From the cell containing the given text, extract its center point as (X, Y) coordinate. 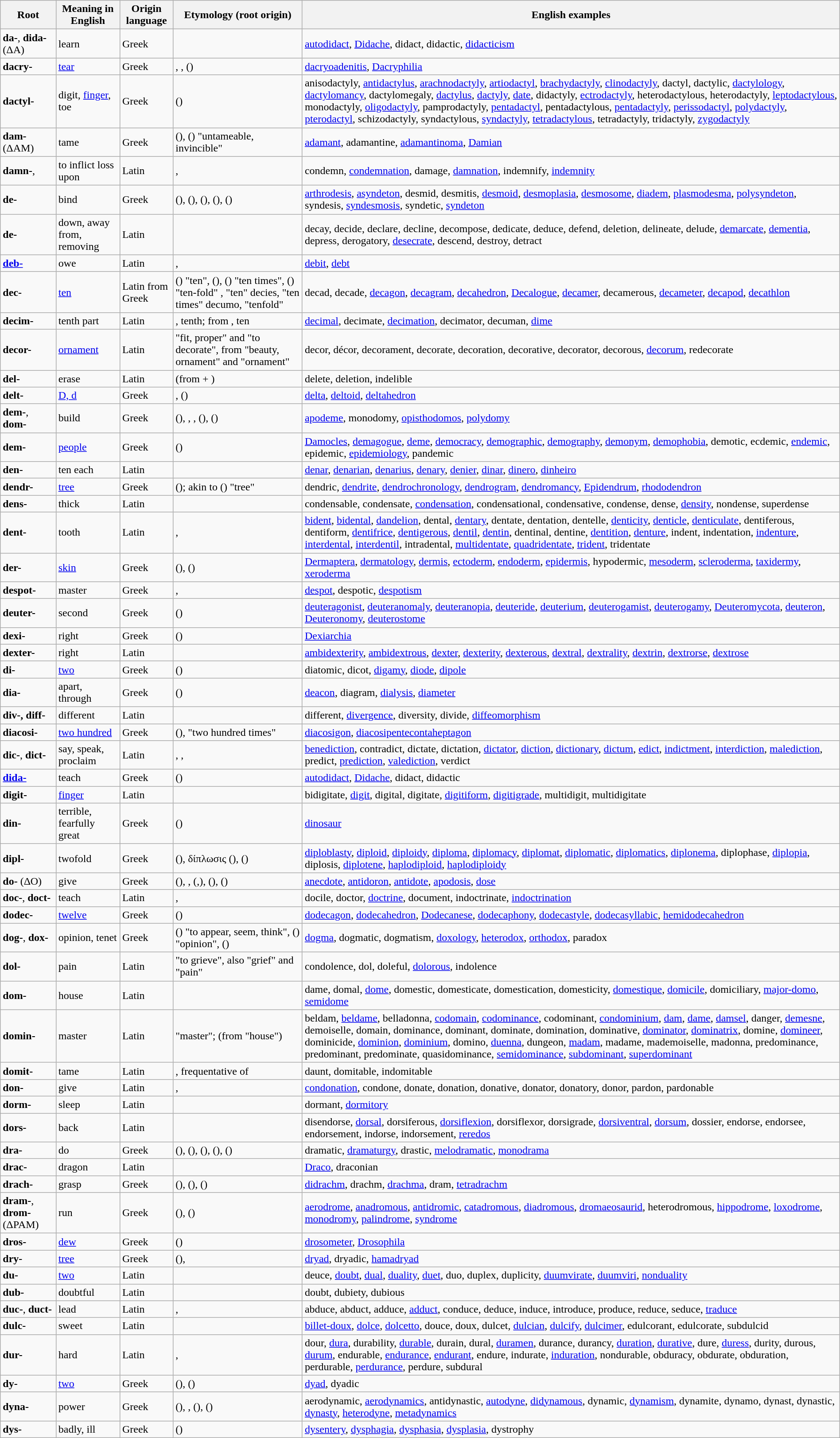
del- (28, 379)
doubtful (88, 1292)
() "ten", (), () "ten times", () "ten-fold" , "ten" decies, "ten times" decumo, "tenfold" (238, 292)
div-, diff- (28, 715)
hard (88, 1355)
drac- (28, 1167)
(), , (,), (), () (238, 881)
condonation, condone, donate, donation, donative, donator, donatory, donor, pardon, pardonable (571, 1088)
dendr- (28, 487)
dub- (28, 1292)
Latin from Greek (146, 292)
(), () "untameable, invincible" (238, 142)
domin- (28, 1036)
different, divergence, diversity, divide, diffeomorphism (571, 715)
docile, doctor, doctrine, document, indoctrinate, indoctrination (571, 898)
drosometer, Drosophila (571, 1242)
ten (88, 292)
condolence, dol, doleful, dolorous, indolence (571, 967)
deuter- (28, 613)
dent- (28, 532)
daunt, domitable, indomitable (571, 1071)
back (88, 1127)
dinosaur (571, 824)
sweet (88, 1326)
dry- (28, 1259)
dra- (28, 1150)
dia- (28, 692)
tenth part (88, 321)
thick (88, 504)
dexter- (28, 653)
, tenth; from , ten (238, 321)
Origin language (146, 15)
du- (28, 1275)
Damocles, demagogue, deme, democracy, demographic, demography, demonym, demophobia, demotic, ecdemic, endemic, epidemic, epidemiology, pandemic (571, 447)
run (88, 1213)
apart, through (88, 692)
denar, denarian, denarius, denary, denier, dinar, dinero, dinheiro (571, 470)
dacryoadenitis, Dacryphilia (571, 66)
say, speak, proclaim (88, 755)
decad, decade, decagon, decagram, decahedron, Decalogue, decamer, decamerous, decameter, decapod, decathlon (571, 292)
dys- (28, 1429)
dam- (ΔΑΜ) (28, 142)
"to grieve", also "grief" and "pain" (238, 967)
decor- (28, 350)
bind (88, 199)
bidigitate, digit, digital, digitate, digitiform, digitigrade, multidigit, multidigitate (571, 795)
decim- (28, 321)
dendric, dendrite, dendrochronology, dendrogram, dendromancy, Epidendrum, rhododendron (571, 487)
debit, debt (571, 263)
dipl- (28, 859)
lead (88, 1309)
doubt, dubiety, dubious (571, 1292)
didrachm, drachm, drachma, dram, tetradrachm (571, 1184)
deacon, diagram, dialysis, diameter (571, 692)
tooth (88, 532)
dyad, dyadic (571, 1384)
digit, finger, toe (88, 101)
adamant, adamantine, adamantinoma, Damian (571, 142)
dryad, dryadic, hamadryad (571, 1259)
anecdote, antidoron, antidote, apodosis, dose (571, 881)
decimal, decimate, decimation, decimator, decuman, dime (571, 321)
apodeme, monodomy, opisthodomos, polydomy (571, 418)
badly, ill (88, 1429)
dy- (28, 1384)
English examples (571, 15)
deb- (28, 263)
Root (28, 15)
(), , (), () (238, 1406)
grasp (88, 1184)
dic-, dict- (28, 755)
duc-, duct- (28, 1309)
build (88, 418)
(), (238, 1259)
diatomic, dicot, digamy, diode, dipole (571, 669)
billet-doux, dolce, dolcetto, douce, doux, dulcet, dulcian, dulcify, dulcimer, edulcorant, edulcorate, subdulcid (571, 1326)
ambidexterity, ambidextrous, dexter, dexterity, dexterous, dextral, dextrality, dextrin, dextrorse, dextrose (571, 653)
power (88, 1406)
house (88, 995)
deuteragonist, deuteranomaly, deuteranopia, deuteride, deuterium, deuterogamist, deuterogamy, Deuteromycota, deuteron, Deuteronomy, deuterostome (571, 613)
opinion, tenet (88, 937)
dog-, dox- (28, 937)
decor, décor, decorament, decorate, decoration, decorative, decorator, decorous, decorum, redecorate (571, 350)
do- (ΔΟ) (28, 881)
damn-, (28, 171)
(), , , (), () (238, 418)
abduce, abduct, adduce, adduct, conduce, deduce, induce, introduce, produce, reduce, seduce, traduce (571, 1309)
dem-, dom- (28, 418)
, () (238, 396)
dew (88, 1242)
drach- (28, 1184)
despot, despotic, despotism (571, 590)
dame, domal, dome, domestic, domesticate, domestication, domesticity, domestique, domicile, domiciliary, major-domo, semidome (571, 995)
dysentery, dysphagia, dysphasia, dysplasia, dystrophy (571, 1429)
pain (88, 967)
ornament (88, 350)
dodec- (28, 915)
dec- (28, 292)
delta, deltoid, deltahedron (571, 396)
dacry- (28, 66)
, , () (238, 66)
den- (28, 470)
Etymology (root origin) (238, 15)
dragon (88, 1167)
(); akin to () "tree" (238, 487)
Draco, draconian (571, 1167)
dexi- (28, 636)
, , (238, 755)
dors- (28, 1127)
owe (88, 263)
don- (28, 1088)
dyna- (28, 1406)
despot- (28, 590)
skin (88, 567)
deuce, doubt, dual, duality, duet, duo, duplex, duplicity, duumvirate, duumviri, nonduality (571, 1275)
people (88, 447)
condensable, condensate, condensation, condensational, condensative, condense, dense, density, nondense, superdense (571, 504)
learn (88, 43)
tear (88, 66)
Dermaptera, dermatology, dermis, ectoderm, endoderm, epidermis, hypodermic, mesoderm, scleroderma, taxidermy, xeroderma (571, 567)
doc-, doct- (28, 898)
autodidact, Didache, didact, didactic (571, 778)
to inflict loss upon (88, 171)
Dexiarchia (571, 636)
ten each (88, 470)
different (88, 715)
dida- (28, 778)
down, away from, removing (88, 234)
twelve (88, 915)
dem- (28, 447)
diacosigon, diacosipentecontaheptagon (571, 732)
din- (28, 824)
terrible, fearfully great (88, 824)
two hundred (88, 732)
dol- (28, 967)
finger (88, 795)
Meaning in English (88, 15)
"fit, proper" and "to decorate", from "beauty, ornament" and "ornament" (238, 350)
domit- (28, 1071)
dram-, drom- (ΔΡΑΜ) (28, 1213)
second (88, 613)
condemn, condemnation, damage, damnation, indemnify, indemnity (571, 171)
aerodrome, anadromous, antidromic, catadromous, diadromous, dromaeosaurid, heterodromous, hippodrome, loxodrome, monodromy, palindrome, syndrome (571, 1213)
dodecagon, dodecahedron, Dodecanese, dodecaphony, dodecastyle, dodecasyllabic, hemidodecahedron (571, 915)
der- (28, 567)
dorm- (28, 1104)
() "to appear, seem, think", () "opinion", () (238, 937)
delete, deletion, indelible (571, 379)
autodidact, Didache, didact, didactic, didacticism (571, 43)
digit- (28, 795)
twofold (88, 859)
da-, dida- (ΔΑ) (28, 43)
delt- (28, 396)
dactyl- (28, 101)
dormant, dormitory (571, 1104)
D, d (88, 396)
dulc- (28, 1326)
di- (28, 669)
(), "two hundred times" (238, 732)
dogma, dogmatic, dogmatism, doxology, heterodox, orthodox, paradox (571, 937)
(from + ) (238, 379)
dros- (28, 1242)
dramatic, dramaturgy, drastic, melodramatic, monodrama (571, 1150)
dur- (28, 1355)
do (88, 1150)
, frequentative of (238, 1071)
erase (88, 379)
dom- (28, 995)
sleep (88, 1104)
(), δίπλωσις (), () (238, 859)
diacosi- (28, 732)
dens- (28, 504)
(), (), () (238, 1184)
"master"; (from "house") (238, 1036)
